Capture the cell that displays the provided text and extract its (x, y) central coordinate. 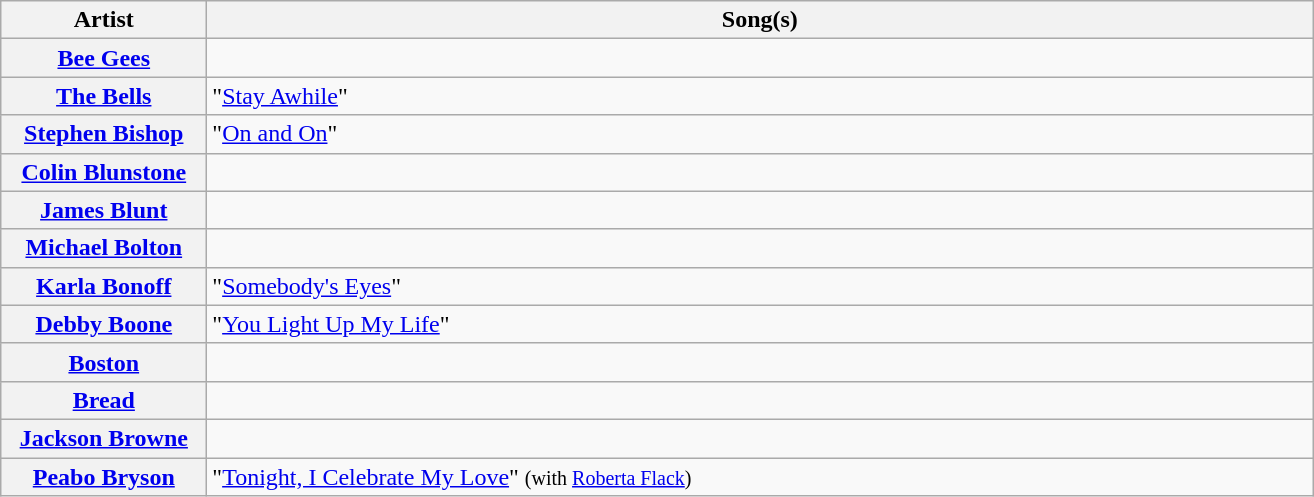
The Bells (104, 96)
"Stay Awhile" (760, 96)
Colin Blunstone (104, 172)
Stephen Bishop (104, 134)
James Blunt (104, 210)
Karla Bonoff (104, 286)
Jackson Browne (104, 438)
"You Light Up My Life" (760, 324)
Peabo Bryson (104, 477)
Debby Boone (104, 324)
"Somebody's Eyes" (760, 286)
"On and On" (760, 134)
Song(s) (760, 20)
Bee Gees (104, 58)
Boston (104, 362)
Artist (104, 20)
Bread (104, 400)
"Tonight, I Celebrate My Love" (with Roberta Flack) (760, 477)
Michael Bolton (104, 248)
